Search for the cell housing the specified text and yield its (X, Y) center coordinate. 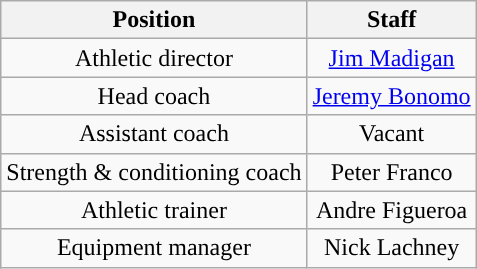
Athletic trainer (154, 210)
Vacant (392, 134)
Andre Figueroa (392, 210)
Peter Franco (392, 172)
Athletic director (154, 58)
Jim Madigan (392, 58)
Equipment manager (154, 248)
Nick Lachney (392, 248)
Position (154, 20)
Jeremy Bonomo (392, 96)
Strength & conditioning coach (154, 172)
Staff (392, 20)
Assistant coach (154, 134)
Head coach (154, 96)
